Pinpoint the cell where the given text exists, returning its (x, y) midpoint coordinate. 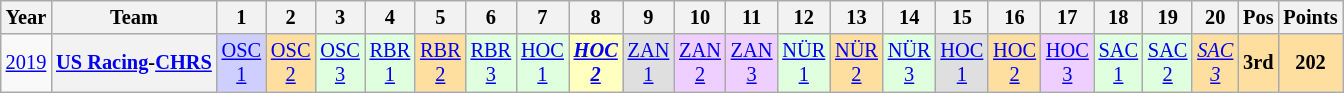
3 (340, 17)
8 (596, 17)
11 (752, 17)
1 (242, 17)
Pos (1258, 17)
2 (290, 17)
OSC1 (242, 63)
NÜR1 (804, 63)
15 (962, 17)
OSC3 (340, 63)
ZAN2 (700, 63)
17 (1068, 17)
5 (440, 17)
202 (1310, 63)
Points (1310, 17)
6 (491, 17)
SAC3 (1215, 63)
2019 (26, 63)
14 (910, 17)
SAC1 (1118, 63)
19 (1168, 17)
SAC2 (1168, 63)
4 (390, 17)
9 (649, 17)
7 (542, 17)
NÜR3 (910, 63)
RBR2 (440, 63)
RBR1 (390, 63)
RBR3 (491, 63)
OSC2 (290, 63)
HOC3 (1068, 63)
ZAN1 (649, 63)
18 (1118, 17)
Year (26, 17)
US Racing-CHRS (134, 63)
Team (134, 17)
NÜR2 (856, 63)
20 (1215, 17)
10 (700, 17)
13 (856, 17)
ZAN3 (752, 63)
3rd (1258, 63)
12 (804, 17)
16 (1014, 17)
